Return [X, Y] of the center of cell containing provided text 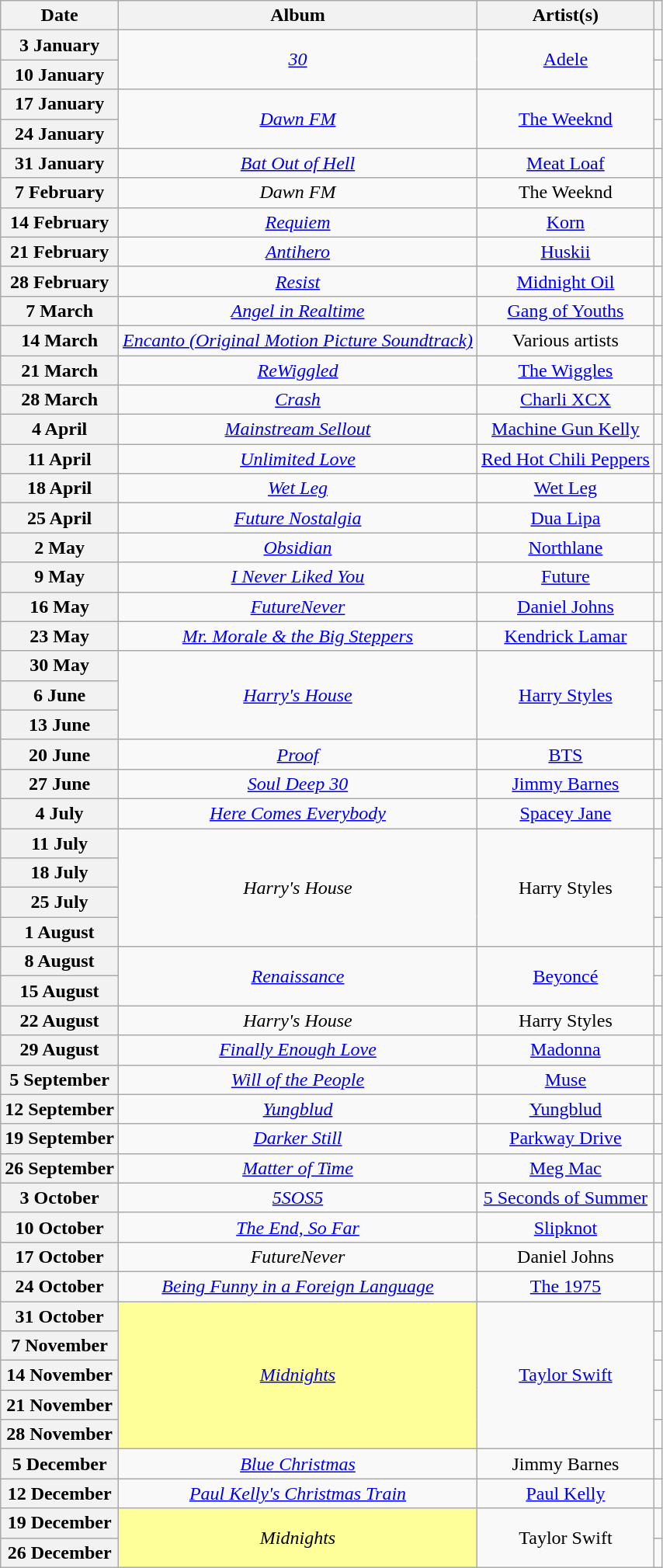
Huskii [566, 252]
5 September [60, 1080]
The 1975 [566, 1286]
25 July [60, 902]
30 [297, 60]
Beyoncé [566, 976]
Meg Mac [566, 1168]
5 December [60, 1464]
Artist(s) [566, 16]
21 March [60, 370]
Blue Christmas [297, 1464]
31 January [60, 163]
I Never Liked You [297, 577]
26 September [60, 1168]
6 June [60, 695]
Encanto (Original Motion Picture Soundtrack) [297, 340]
15 August [60, 991]
Here Comes Everybody [297, 813]
10 January [60, 75]
12 December [60, 1493]
Proof [297, 754]
8 August [60, 961]
24 October [60, 1286]
Soul Deep 30 [297, 784]
Charli XCX [566, 400]
Northlane [566, 548]
2 May [60, 548]
3 October [60, 1198]
Red Hot Chili Peppers [566, 459]
Dua Lipa [566, 518]
5SOS5 [297, 1198]
Adele [566, 60]
Midnight Oil [566, 281]
Mr. Morale & the Big Steppers [297, 636]
10 October [60, 1227]
Will of the People [297, 1080]
3 January [60, 45]
Muse [566, 1080]
Angel in Realtime [297, 311]
Various artists [566, 340]
Spacey Jane [566, 813]
29 August [60, 1050]
Being Funny in a Foreign Language [297, 1286]
BTS [566, 754]
Gang of Youths [566, 311]
17 January [60, 104]
18 April [60, 488]
16 May [60, 607]
Unlimited Love [297, 459]
Date [60, 16]
11 July [60, 843]
Future [566, 577]
13 June [60, 725]
23 May [60, 636]
Kendrick Lamar [566, 636]
12 September [60, 1109]
7 February [60, 193]
Madonna [566, 1050]
28 March [60, 400]
The Wiggles [566, 370]
28 February [60, 281]
7 November [60, 1346]
Machine Gun Kelly [566, 429]
18 July [60, 873]
14 March [60, 340]
Matter of Time [297, 1168]
4 April [60, 429]
17 October [60, 1257]
Bat Out of Hell [297, 163]
1 August [60, 932]
31 October [60, 1316]
14 November [60, 1375]
Renaissance [297, 976]
Resist [297, 281]
Finally Enough Love [297, 1050]
11 April [60, 459]
26 December [60, 1552]
Meat Loaf [566, 163]
9 May [60, 577]
Mainstream Sellout [297, 429]
21 February [60, 252]
19 December [60, 1523]
Future Nostalgia [297, 518]
Darker Still [297, 1139]
27 June [60, 784]
14 February [60, 222]
22 August [60, 1020]
Antihero [297, 252]
20 June [60, 754]
28 November [60, 1434]
Paul Kelly's Christmas Train [297, 1493]
21 November [60, 1405]
Album [297, 16]
19 September [60, 1139]
Slipknot [566, 1227]
5 Seconds of Summer [566, 1198]
Parkway Drive [566, 1139]
Paul Kelly [566, 1493]
Korn [566, 222]
30 May [60, 666]
24 January [60, 134]
The End, So Far [297, 1227]
ReWiggled [297, 370]
7 March [60, 311]
Requiem [297, 222]
25 April [60, 518]
4 July [60, 813]
Crash [297, 400]
Obsidian [297, 548]
